For the text-containing cell, return its midpoint in [X, Y] coordinate format. 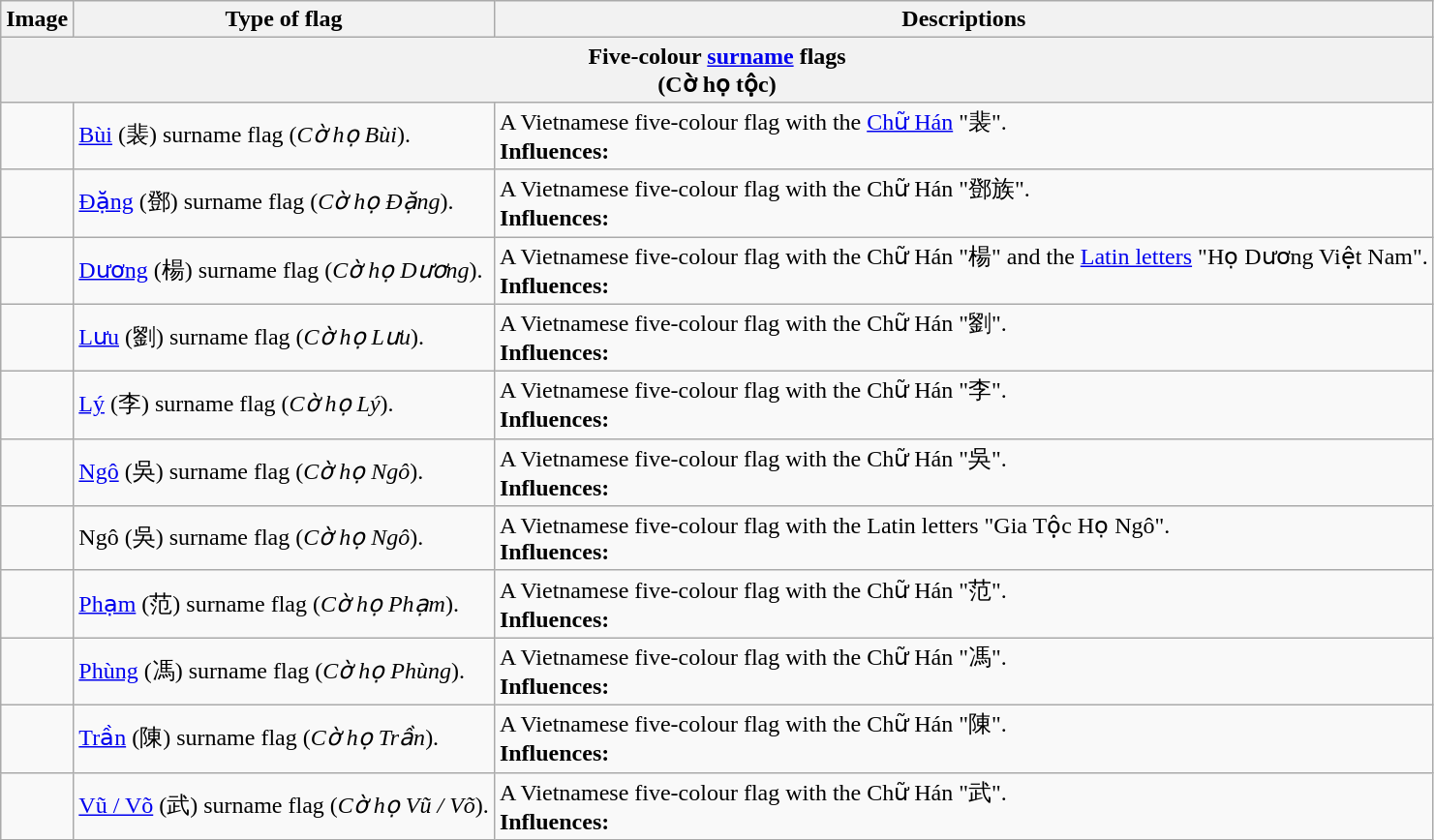
A Vietnamese five-colour flag with the Chữ Hán "劉".Influences: [963, 338]
Dương (楊) surname flag (Cờ họ Dương). [285, 270]
Descriptions [963, 19]
A Vietnamese five-colour flag with the Chữ Hán "吳".Influences: [963, 472]
Phùng (馮) surname flag (Cờ họ Phùng). [285, 672]
Lưu (劉) surname flag (Cờ họ Lưu). [285, 338]
A Vietnamese five-colour flag with the Chữ Hán "鄧族".Influences: [963, 203]
Trần (陳) surname flag (Cờ họ Trần). [285, 738]
A Vietnamese five-colour flag with the Chữ Hán "裴".Influences: [963, 135]
A Vietnamese five-colour flag with the Chữ Hán "李".Influences: [963, 405]
A Vietnamese five-colour flag with the Chữ Hán "楊" and the Latin letters "Họ Dương Việt Nam".Influences: [963, 270]
Vũ / Võ (武) surname flag (Cờ họ Vũ / Võ). [285, 806]
Lý (李) surname flag (Cờ họ Lý). [285, 405]
A Vietnamese five-colour flag with the Chữ Hán "武".Influences: [963, 806]
Five-colour surname flags(Cờ họ tộc) [717, 70]
A Vietnamese five-colour flag with the Chữ Hán "范".Influences: [963, 604]
Bùi (裴) surname flag (Cờ họ Bùi). [285, 135]
Đặng (鄧) surname flag (Cờ họ Đặng). [285, 203]
Phạm (范) surname flag (Cờ họ Phạm). [285, 604]
A Vietnamese five-colour flag with the Chữ Hán "馮".Influences: [963, 672]
Type of flag [285, 19]
Image [37, 19]
A Vietnamese five-colour flag with the Chữ Hán "陳".Influences: [963, 738]
A Vietnamese five-colour flag with the Latin letters "Gia Tộc Họ Ngô".Influences: [963, 538]
